Provide the [x, y] coordinate of the cell's center where the given text is located.  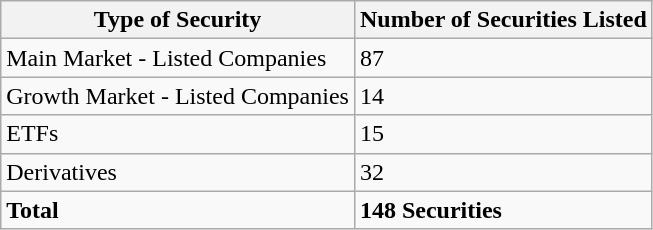
Total [178, 210]
32 [503, 172]
ETFs [178, 134]
15 [503, 134]
148 Securities [503, 210]
Growth Market - Listed Companies [178, 96]
Number of Securities Listed [503, 20]
Derivatives [178, 172]
Type of Security [178, 20]
87 [503, 58]
14 [503, 96]
Main Market - Listed Companies [178, 58]
